Find where the given text appears and provide that cell's center as [X, Y] coordinate. 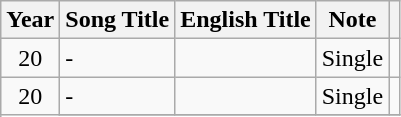
Year [30, 20]
Note [352, 20]
Song Title [118, 20]
English Title [246, 20]
